Scan for the cell matching the given text and deliver its (x, y) coordinate at center. 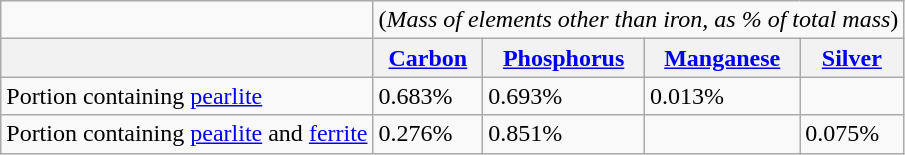
0.013% (722, 96)
Phosphorus (564, 58)
Portion containing pearlite (187, 96)
(Mass of elements other than iron, as % of total mass) (638, 20)
0.693% (564, 96)
0.851% (564, 134)
0.276% (428, 134)
Portion containing pearlite and ferrite (187, 134)
0.075% (852, 134)
0.683% (428, 96)
Carbon (428, 58)
Silver (852, 58)
Manganese (722, 58)
